Locate the cell with the specified text and output its (x, y) center coordinate. 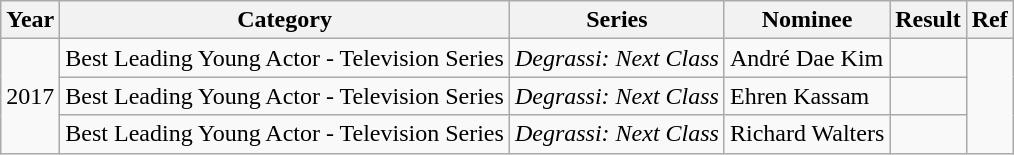
Ehren Kassam (806, 96)
Richard Walters (806, 134)
Year (30, 20)
Ref (990, 20)
André Dae Kim (806, 58)
Category (285, 20)
Series (616, 20)
2017 (30, 96)
Result (928, 20)
Nominee (806, 20)
